Return (x, y) of the center of cell containing provided text 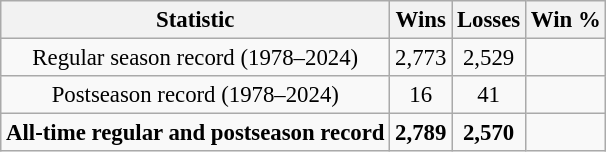
2,570 (489, 133)
16 (421, 95)
Statistic (196, 20)
All-time regular and postseason record (196, 133)
Losses (489, 20)
Postseason record (1978–2024) (196, 95)
Wins (421, 20)
41 (489, 95)
2,529 (489, 58)
2,789 (421, 133)
Win % (566, 20)
Regular season record (1978–2024) (196, 58)
2,773 (421, 58)
